Provide the (x, y) coordinate of the cell's center where the given text is located.  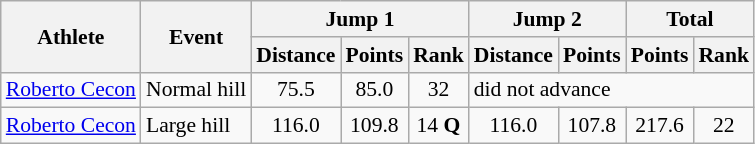
Total (690, 19)
did not advance (612, 90)
Large hill (196, 126)
Athlete (71, 36)
75.5 (296, 90)
Normal hill (196, 90)
32 (438, 90)
Jump 1 (360, 19)
Event (196, 36)
107.8 (592, 126)
14 Q (438, 126)
109.8 (374, 126)
217.6 (660, 126)
85.0 (374, 90)
Jump 2 (548, 19)
22 (724, 126)
